Find where the given text appears and provide that cell's center as [x, y] coordinate. 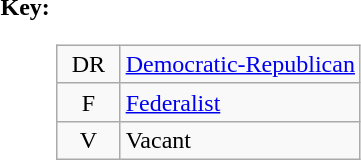
F [89, 102]
V [89, 140]
Democratic-Republican [240, 64]
DR [89, 64]
Vacant [240, 140]
Federalist [240, 102]
